Pinpoint the cell where the given text exists, returning its [X, Y] midpoint coordinate. 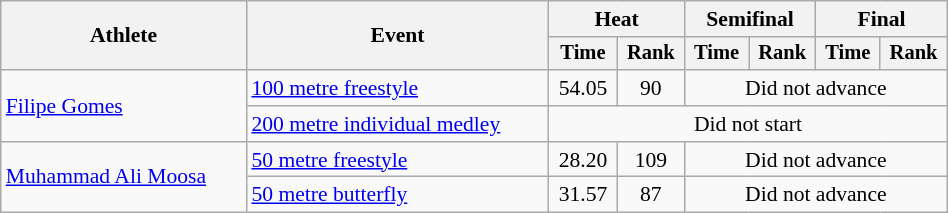
90 [650, 88]
Filipe Gomes [124, 106]
109 [650, 160]
200 metre individual medley [397, 124]
Event [397, 36]
87 [650, 195]
Final [882, 19]
50 metre freestyle [397, 160]
Athlete [124, 36]
Heat [617, 19]
50 metre butterfly [397, 195]
100 metre freestyle [397, 88]
Semifinal [750, 19]
31.57 [584, 195]
Did not start [748, 124]
54.05 [584, 88]
28.20 [584, 160]
Muhammad Ali Moosa [124, 178]
